Determine the (x, y) coordinate at the center of the cell enclosing the given text.  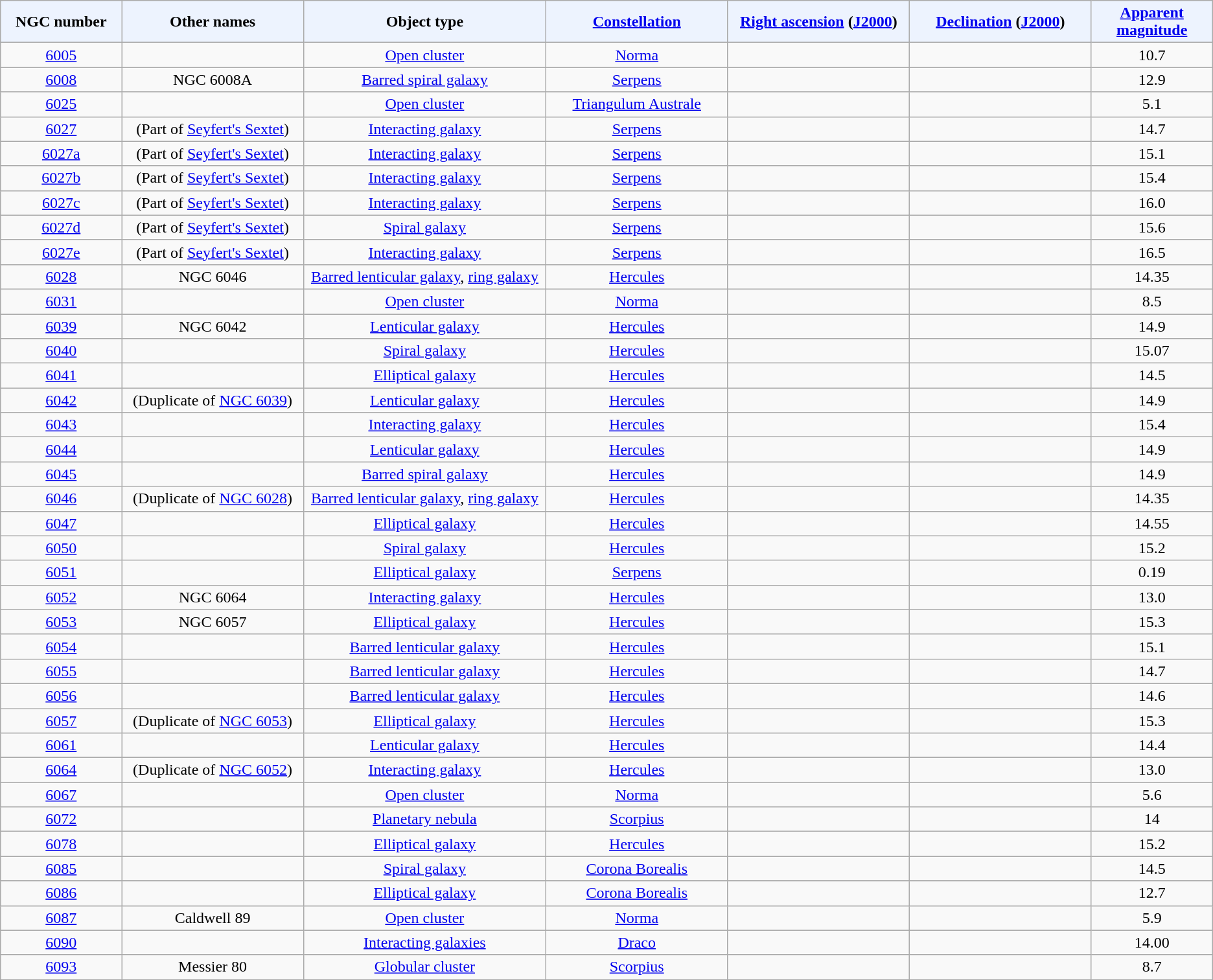
Right ascension (J2000) (819, 22)
6041 (61, 376)
5.9 (1152, 918)
(Duplicate of NGC 6028) (213, 499)
6078 (61, 844)
6054 (61, 646)
14 (1152, 819)
10.7 (1152, 55)
6053 (61, 622)
6027 (61, 129)
Triangulum Australe (636, 104)
NGC 6046 (213, 277)
NGC number (61, 22)
15.6 (1152, 227)
6045 (61, 474)
0.19 (1152, 573)
(Duplicate of NGC 6052) (213, 770)
6085 (61, 869)
(Duplicate of NGC 6053) (213, 721)
12.7 (1152, 893)
8.7 (1152, 967)
6072 (61, 819)
6061 (61, 746)
6025 (61, 104)
6005 (61, 55)
Apparent magnitude (1152, 22)
6043 (61, 425)
6090 (61, 942)
6064 (61, 770)
6028 (61, 277)
Messier 80 (213, 967)
12.9 (1152, 80)
6027b (61, 178)
6093 (61, 967)
16.0 (1152, 203)
NGC 6057 (213, 622)
NGC 6008A (213, 80)
6027a (61, 154)
6031 (61, 301)
(Duplicate of NGC 6039) (213, 400)
Declination (J2000) (1000, 22)
6087 (61, 918)
Caldwell 89 (213, 918)
Globular cluster (424, 967)
6027e (61, 252)
Object type (424, 22)
16.5 (1152, 252)
6039 (61, 326)
6040 (61, 351)
Other names (213, 22)
6056 (61, 696)
6027d (61, 227)
15.07 (1152, 351)
5.6 (1152, 795)
14.6 (1152, 696)
Planetary nebula (424, 819)
NGC 6064 (213, 597)
6044 (61, 450)
14.55 (1152, 523)
6027c (61, 203)
6050 (61, 548)
8.5 (1152, 301)
NGC 6042 (213, 326)
6042 (61, 400)
6086 (61, 893)
Constellation (636, 22)
5.1 (1152, 104)
14.4 (1152, 746)
Draco (636, 942)
6055 (61, 671)
6052 (61, 597)
14.00 (1152, 942)
6051 (61, 573)
6057 (61, 721)
6047 (61, 523)
6008 (61, 80)
6067 (61, 795)
Interacting galaxies (424, 942)
6046 (61, 499)
